From the cell containing the given text, extract its center point as [x, y] coordinate. 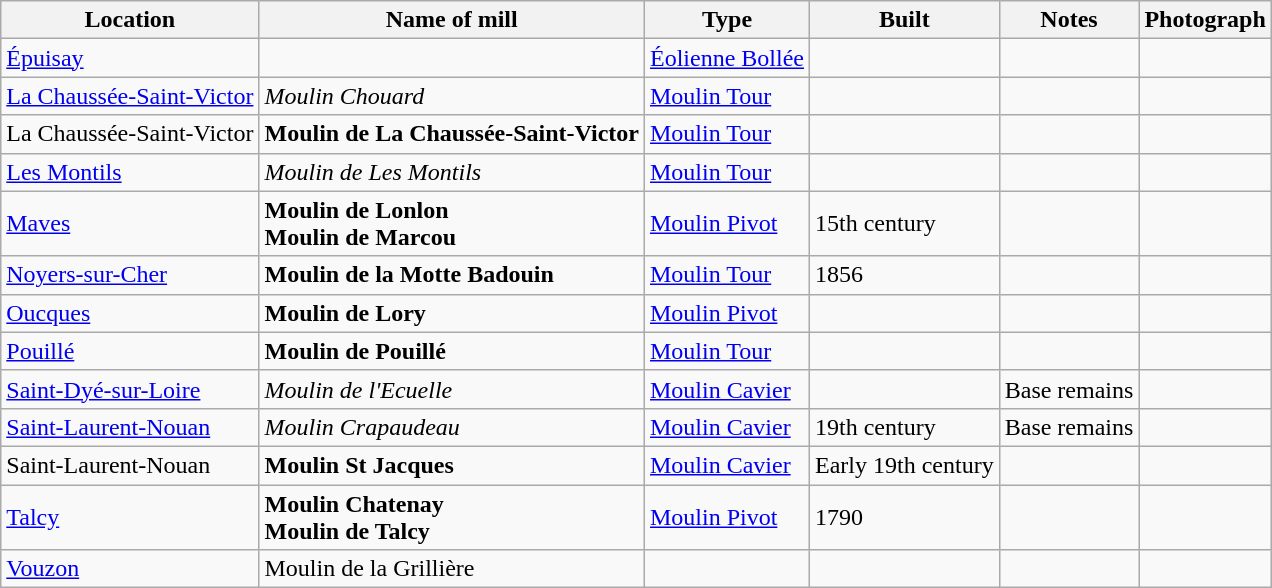
Les Montils [130, 172]
Moulin de Lory [452, 313]
15th century [905, 224]
Maves [130, 224]
Moulin de La Chaussée-Saint-Victor [452, 134]
Moulin ChatenayMoulin de Talcy [452, 516]
Notes [1069, 20]
Noyers-sur-Cher [130, 275]
Moulin St Jacques [452, 465]
Moulin de Les Montils [452, 172]
Moulin de l'Ecuelle [452, 389]
Vouzon [130, 569]
Oucques [130, 313]
Moulin Chouard [452, 96]
1856 [905, 275]
Type [726, 20]
Moulin de LonlonMoulin de Marcou [452, 224]
Saint-Dyé-sur-Loire [130, 389]
Name of mill [452, 20]
1790 [905, 516]
Moulin Crapaudeau [452, 427]
Pouillé [130, 351]
Location [130, 20]
Talcy [130, 516]
Moulin de Pouillé [452, 351]
Moulin de la Motte Badouin [452, 275]
Moulin de la Grillière [452, 569]
Early 19th century [905, 465]
Épuisay [130, 58]
Photograph [1205, 20]
19th century [905, 427]
Built [905, 20]
Éolienne Bollée [726, 58]
